Locate the cell with the specified text and output its [X, Y] center coordinate. 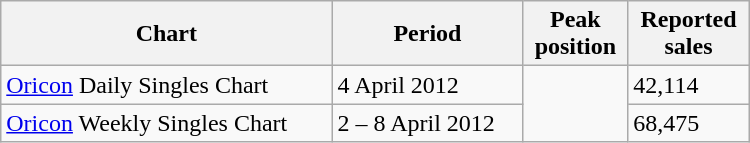
Peak position [576, 34]
68,475 [688, 123]
Reported sales [688, 34]
42,114 [688, 85]
Oricon Weekly Singles Chart [166, 123]
4 April 2012 [428, 85]
Period [428, 34]
Oricon Daily Singles Chart [166, 85]
Chart [166, 34]
2 – 8 April 2012 [428, 123]
